Provide the (x, y) coordinate of the cell's center where the given text is located.  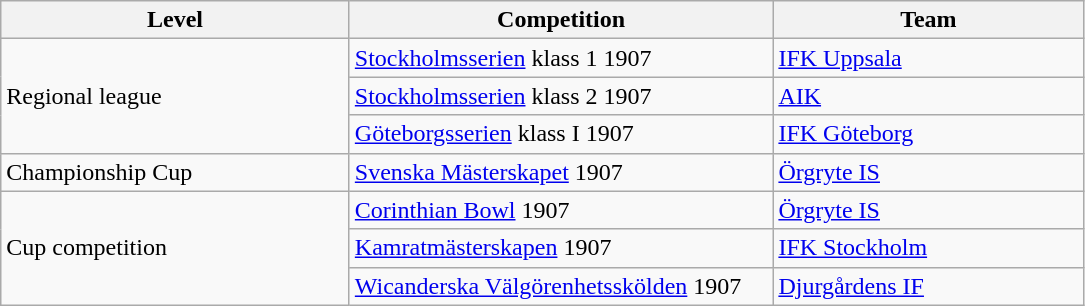
Championship Cup (176, 172)
Corinthian Bowl 1907 (561, 210)
Wicanderska Välgörenhetsskölden 1907 (561, 286)
Level (176, 20)
Cup competition (176, 248)
Regional league (176, 96)
Stockholmsserien klass 1 1907 (561, 58)
Team (928, 20)
AIK (928, 96)
Svenska Mästerskapet 1907 (561, 172)
Göteborgsserien klass I 1907 (561, 134)
Djurgårdens IF (928, 286)
IFK Stockholm (928, 248)
Stockholmsserien klass 2 1907 (561, 96)
Competition (561, 20)
IFK Uppsala (928, 58)
Kamratmästerskapen 1907 (561, 248)
IFK Göteborg (928, 134)
